Search for the cell housing the specified text and yield its (x, y) center coordinate. 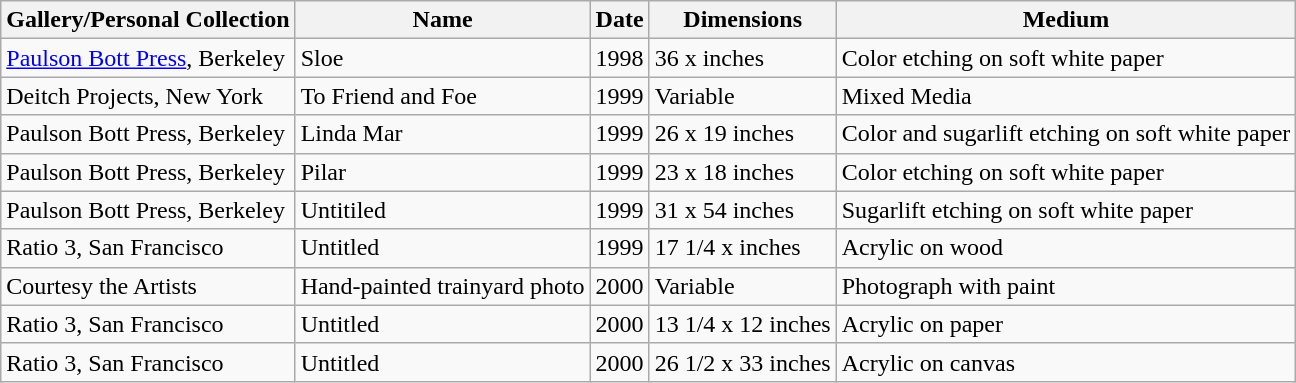
Sugarlift etching on soft white paper (1066, 210)
Dimensions (742, 20)
Name (442, 20)
Mixed Media (1066, 96)
Date (620, 20)
Hand-painted trainyard photo (442, 286)
Acrylic on paper (1066, 324)
Deitch Projects, New York (148, 96)
26 x 19 inches (742, 134)
23 x 18 inches (742, 172)
1998 (620, 58)
Sloe (442, 58)
Gallery/Personal Collection (148, 20)
13 1/4 x 12 inches (742, 324)
Medium (1066, 20)
Color and sugarlift etching on soft white paper (1066, 134)
Pilar (442, 172)
36 x inches (742, 58)
Linda Mar (442, 134)
Acrylic on wood (1066, 248)
Photograph with paint (1066, 286)
Acrylic on canvas (1066, 362)
17 1/4 x inches (742, 248)
Courtesy the Artists (148, 286)
To Friend and Foe (442, 96)
26 1/2 x 33 inches (742, 362)
Untitiled (442, 210)
31 x 54 inches (742, 210)
